Pinpoint the cell where the given text exists, returning its (x, y) midpoint coordinate. 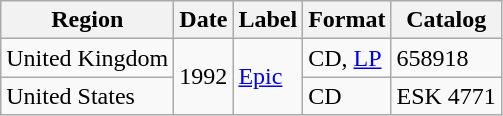
ESK 4771 (446, 96)
Catalog (446, 20)
CD, LP (347, 58)
658918 (446, 58)
Format (347, 20)
Label (268, 20)
1992 (204, 77)
United Kingdom (88, 58)
Date (204, 20)
Region (88, 20)
CD (347, 96)
Epic (268, 77)
United States (88, 96)
